Determine the (X, Y) coordinate at the center of the cell enclosing the given text.  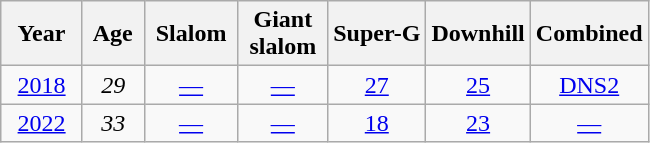
Slalom (191, 34)
23 (478, 123)
29 (113, 85)
33 (113, 123)
Year (42, 34)
DNS2 (589, 85)
27 (377, 85)
2018 (42, 85)
25 (478, 85)
Age (113, 34)
2022 (42, 123)
Giant slalom (283, 34)
Combined (589, 34)
Super-G (377, 34)
Downhill (478, 34)
18 (377, 123)
